Detect which cell encompasses the target text, then output its (X, Y) center coordinate. 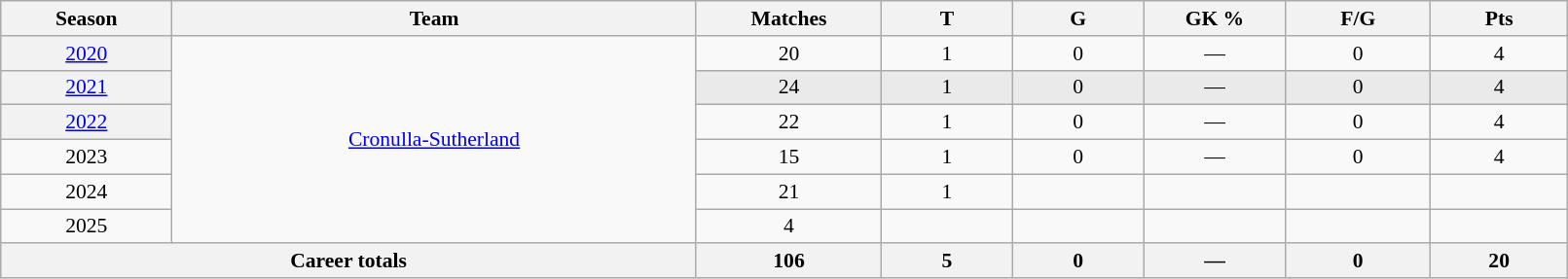
24 (788, 87)
Cronulla-Sutherland (434, 140)
2023 (87, 157)
5 (948, 262)
Matches (788, 18)
Career totals (348, 262)
106 (788, 262)
F/G (1358, 18)
2024 (87, 192)
21 (788, 192)
Season (87, 18)
15 (788, 157)
G (1078, 18)
2025 (87, 227)
22 (788, 122)
GK % (1215, 18)
2020 (87, 53)
2021 (87, 87)
T (948, 18)
Team (434, 18)
2022 (87, 122)
Pts (1499, 18)
